Extract the [x, y] coordinate from the center of the cell holding the provided text.  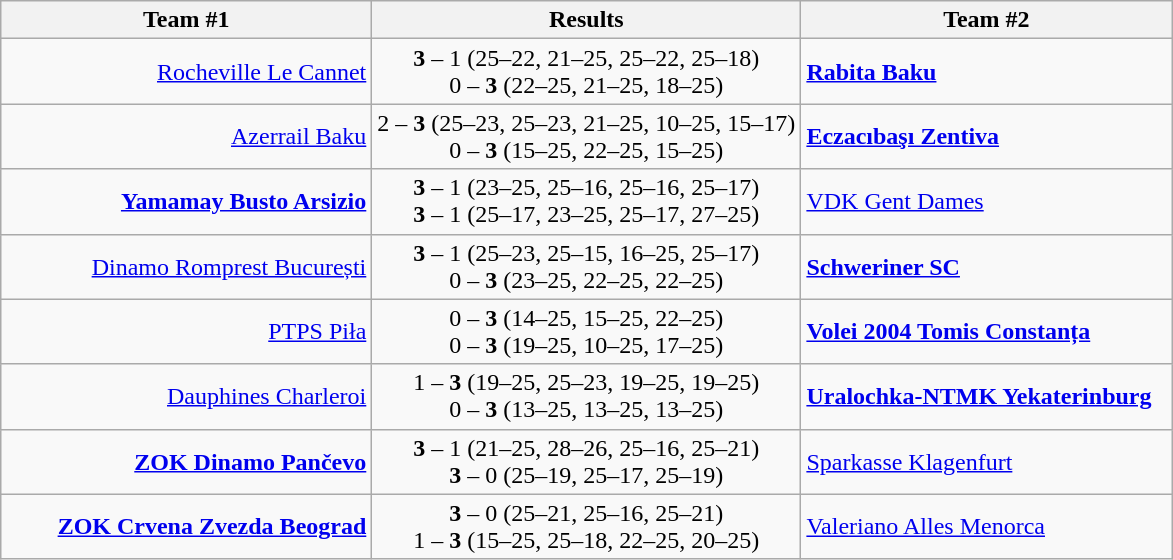
PTPS Piła [186, 332]
3 – 1 (21–25, 28–26, 25–16, 25–21)3 – 0 (25–19, 25–17, 25–19) [586, 462]
ZOK Crvena Zvezda Beograd [186, 526]
3 – 0 (25–21, 25–16, 25–21) 1 – 3 (15–25, 25–18, 22–25, 20–25) [586, 526]
Results [586, 20]
3 – 1 (25–22, 21–25, 25–22, 25–18)0 – 3 (22–25, 21–25, 18–25) [586, 72]
1 – 3 (19–25, 25–23, 19–25, 19–25)0 – 3 (13–25, 13–25, 13–25) [586, 396]
Azerrail Baku [186, 136]
Rabita Baku [986, 72]
Valeriano Alles Menorca [986, 526]
Dinamo Romprest București [186, 266]
Rocheville Le Cannet [186, 72]
Yamamay Busto Arsizio [186, 202]
Team #1 [186, 20]
Eczacıbaşı Zentiva [986, 136]
Volei 2004 Tomis Constanța [986, 332]
3 – 1 (25–23, 25–15, 16–25, 25–17)0 – 3 (23–25, 22–25, 22–25) [586, 266]
Sparkasse Klagenfurt [986, 462]
Team #2 [986, 20]
VDK Gent Dames [986, 202]
0 – 3 (14–25, 15–25, 22–25)0 – 3 (19–25, 10–25, 17–25) [586, 332]
2 – 3 (25–23, 25–23, 21–25, 10–25, 15–17)0 – 3 (15–25, 22–25, 15–25) [586, 136]
Schweriner SC [986, 266]
Uralochka-NTMK Yekaterinburg [986, 396]
3 – 1 (23–25, 25–16, 25–16, 25–17)3 – 1 (25–17, 23–25, 25–17, 27–25) [586, 202]
ZOK Dinamo Pančevo [186, 462]
Dauphines Charleroi [186, 396]
